Output the [X, Y] coordinate of the center of the cell containing the given text.  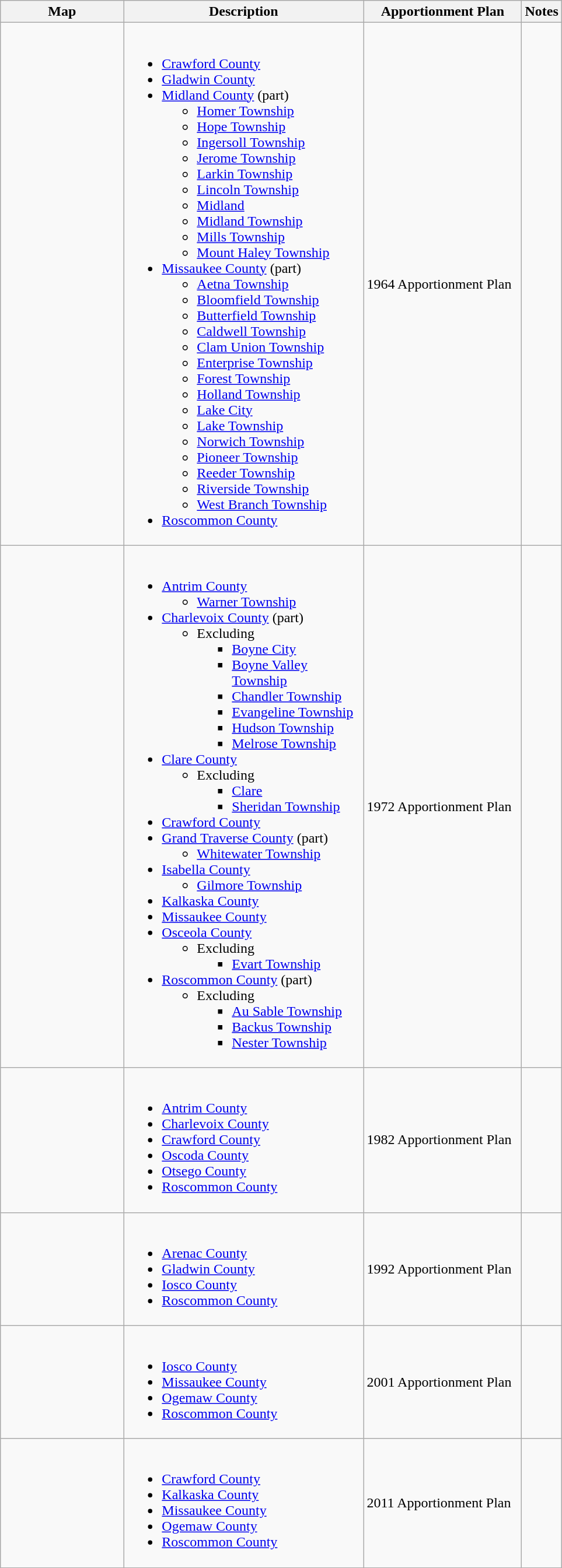
Description [244, 12]
Iosco CountyMissaukee CountyOgemaw CountyRoscommon County [244, 1382]
Antrim CountyCharlevoix CountyCrawford CountyOscoda CountyOtsego CountyRoscommon County [244, 1140]
1972 Apportionment Plan [442, 806]
Notes [542, 12]
2001 Apportionment Plan [442, 1382]
1964 Apportionment Plan [442, 284]
Map [62, 12]
1982 Apportionment Plan [442, 1140]
1992 Apportionment Plan [442, 1269]
Arenac CountyGladwin CountyIosco CountyRoscommon County [244, 1269]
Crawford CountyKalkaska CountyMissaukee CountyOgemaw CountyRoscommon County [244, 1503]
2011 Apportionment Plan [442, 1503]
Apportionment Plan [442, 12]
